Detect which cell encompasses the target text, then output its [X, Y] center coordinate. 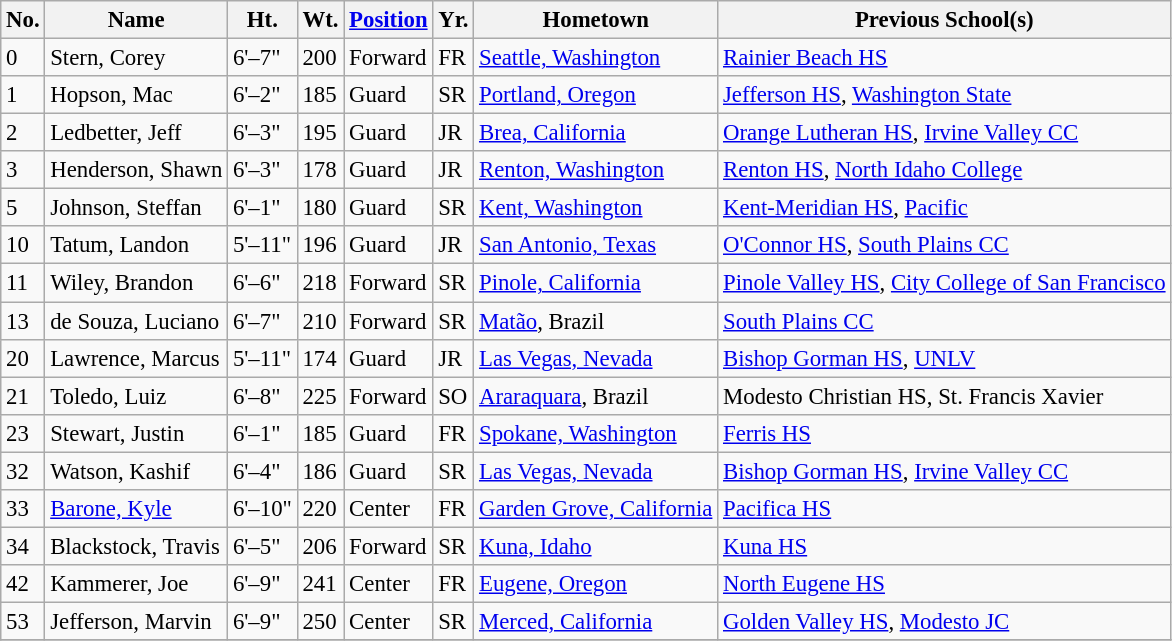
6'–10" [263, 509]
Orange Lutheran HS, Irvine Valley CC [944, 133]
Pinole Valley HS, City College of San Francisco [944, 283]
53 [23, 621]
Renton, Washington [596, 170]
Yr. [454, 20]
23 [23, 433]
Henderson, Shawn [136, 170]
Wiley, Brandon [136, 283]
Position [388, 20]
6'–4" [263, 471]
218 [320, 283]
Hopson, Mac [136, 95]
Kent, Washington [596, 208]
6'–6" [263, 283]
Blackstock, Travis [136, 546]
Lawrence, Marcus [136, 358]
SO [454, 396]
Seattle, Washington [596, 58]
21 [23, 396]
de Souza, Luciano [136, 321]
Kuna, Idaho [596, 546]
200 [320, 58]
Barone, Kyle [136, 509]
Jefferson HS, Washington State [944, 95]
Pacifica HS [944, 509]
6'–5" [263, 546]
San Antonio, Texas [596, 245]
Modesto Christian HS, St. Francis Xavier [944, 396]
Bishop Gorman HS, Irvine Valley CC [944, 471]
174 [320, 358]
Ht. [263, 20]
1 [23, 95]
210 [320, 321]
Golden Valley HS, Modesto JC [944, 621]
186 [320, 471]
33 [23, 509]
225 [320, 396]
Eugene, Oregon [596, 584]
Wt. [320, 20]
2 [23, 133]
Stern, Corey [136, 58]
No. [23, 20]
Name [136, 20]
Kammerer, Joe [136, 584]
Portland, Oregon [596, 95]
Toledo, Luiz [136, 396]
Ledbetter, Jeff [136, 133]
20 [23, 358]
Pinole, California [596, 283]
Merced, California [596, 621]
O'Connor HS, South Plains CC [944, 245]
6'–2" [263, 95]
Previous School(s) [944, 20]
241 [320, 584]
North Eugene HS [944, 584]
180 [320, 208]
0 [23, 58]
Bishop Gorman HS, UNLV [944, 358]
10 [23, 245]
Tatum, Landon [136, 245]
Araraquara, Brazil [596, 396]
Garden Grove, California [596, 509]
Renton HS, North Idaho College [944, 170]
Matão, Brazil [596, 321]
195 [320, 133]
Ferris HS [944, 433]
5 [23, 208]
13 [23, 321]
6'–8" [263, 396]
3 [23, 170]
34 [23, 546]
Hometown [596, 20]
Watson, Kashif [136, 471]
Johnson, Steffan [136, 208]
Kuna HS [944, 546]
32 [23, 471]
206 [320, 546]
Stewart, Justin [136, 433]
11 [23, 283]
Rainier Beach HS [944, 58]
South Plains CC [944, 321]
178 [320, 170]
250 [320, 621]
Spokane, Washington [596, 433]
196 [320, 245]
220 [320, 509]
Brea, California [596, 133]
Jefferson, Marvin [136, 621]
Kent-Meridian HS, Pacific [944, 208]
42 [23, 584]
